Determine the (X, Y) coordinate at the center of the cell enclosing the given text.  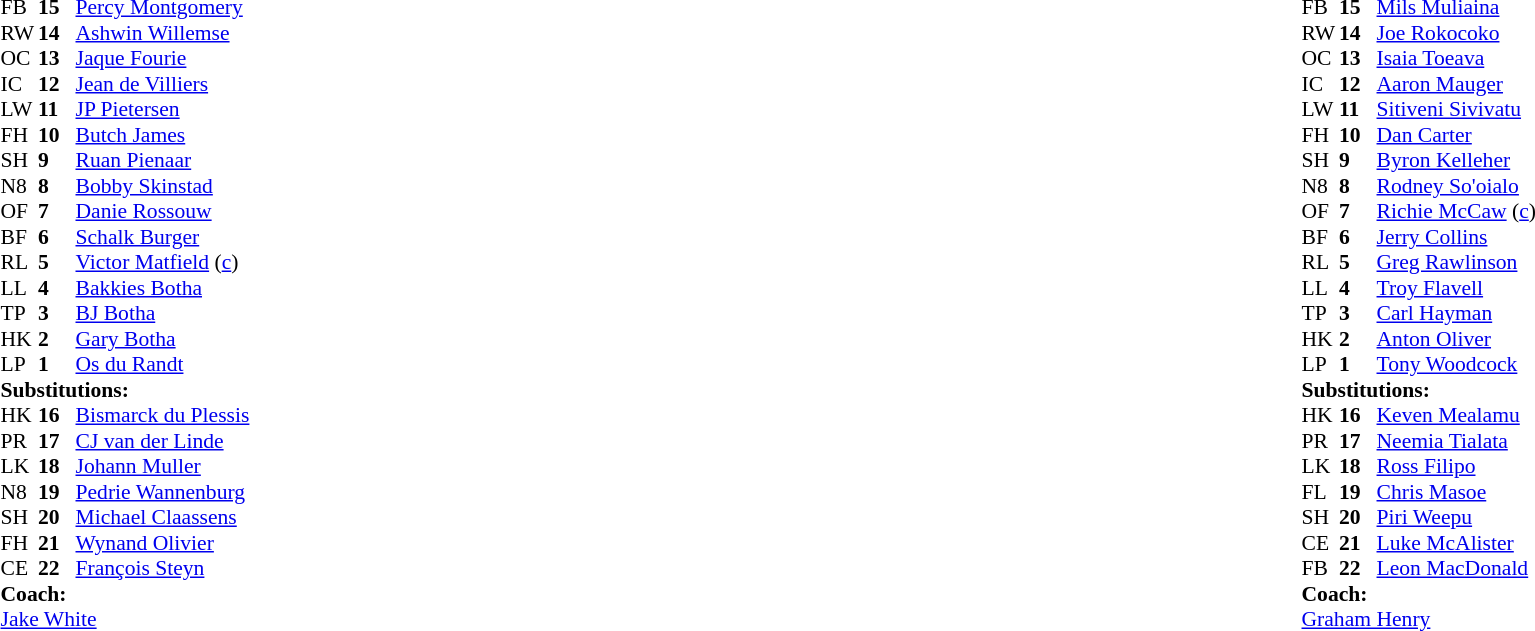
Wynand Olivier (163, 543)
Schalk Burger (163, 237)
Butch James (163, 135)
Johann Muller (163, 467)
Victor Matfield (c) (163, 263)
François Steyn (163, 569)
BJ Botha (163, 313)
Ashwin Willemse (163, 33)
Danie Rossouw (163, 211)
Jean de Villiers (163, 84)
FB (1321, 569)
Coach: (124, 594)
Bakkies Botha (163, 288)
Bismarck du Plessis (163, 415)
JP Pietersen (163, 109)
Pedrie Wannenburg (163, 492)
Jaque Fourie (163, 59)
Os du Randt (163, 365)
Substitutions: (124, 390)
Bobby Skinstad (163, 186)
CJ van der Linde (163, 441)
Gary Botha (163, 339)
FL (1321, 492)
Ruan Pienaar (163, 161)
Michael Claassens (163, 517)
